Identify which cell holds the provided text, then report its (x, y) central coordinate. 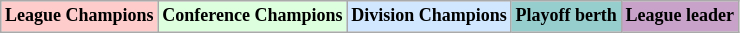
League leader (680, 16)
Playoff berth (566, 16)
League Champions (80, 16)
Conference Champions (252, 16)
Division Champions (429, 16)
